Output the (X, Y) coordinate of the center of the cell containing the given text.  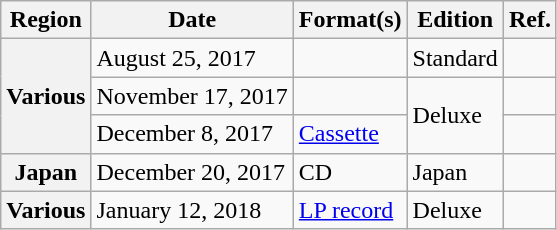
Cassette (350, 134)
August 25, 2017 (192, 58)
November 17, 2017 (192, 96)
December 20, 2017 (192, 172)
Format(s) (350, 20)
LP record (350, 210)
Region (46, 20)
CD (350, 172)
Ref. (530, 20)
January 12, 2018 (192, 210)
Date (192, 20)
December 8, 2017 (192, 134)
Edition (455, 20)
Standard (455, 58)
